Scan for the cell matching the given text and deliver its [X, Y] coordinate at center. 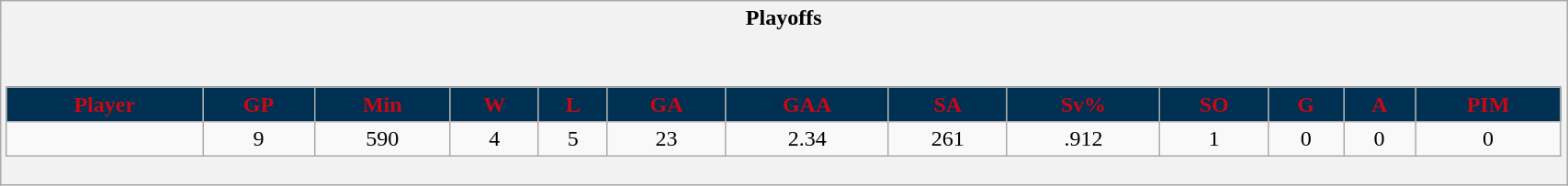
L [572, 104]
W [494, 104]
GP [259, 104]
Player GP Min W L GA GAA SA Sv% SO G A PIM 9 590 4 5 23 2.34 261 .912 1 0 0 0 [784, 110]
590 [382, 139]
5 [572, 139]
GA [667, 104]
Sv% [1083, 104]
261 [948, 139]
SA [948, 104]
1 [1213, 139]
G [1306, 104]
PIM [1488, 104]
23 [667, 139]
9 [259, 139]
Playoffs [784, 18]
A [1380, 104]
GAA [807, 104]
4 [494, 139]
SO [1213, 104]
Min [382, 104]
Player [105, 104]
2.34 [807, 139]
.912 [1083, 139]
